Scan for the cell matching the given text and deliver its (x, y) coordinate at center. 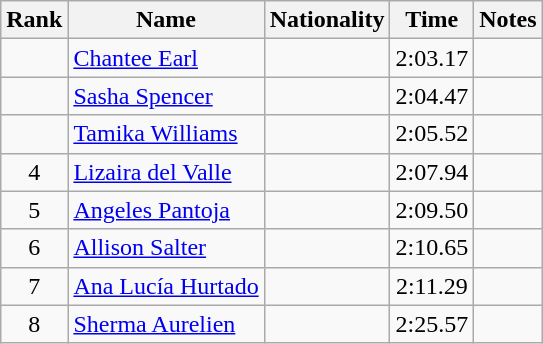
4 (34, 172)
7 (34, 286)
Time (432, 20)
Chantee Earl (166, 58)
Name (166, 20)
8 (34, 324)
Nationality (327, 20)
2:25.57 (432, 324)
Allison Salter (166, 248)
Notes (508, 20)
Rank (34, 20)
Angeles Pantoja (166, 210)
Sherma Aurelien (166, 324)
Sasha Spencer (166, 96)
2:10.65 (432, 248)
2:05.52 (432, 134)
2:11.29 (432, 286)
5 (34, 210)
Lizaira del Valle (166, 172)
2:07.94 (432, 172)
6 (34, 248)
Tamika Williams (166, 134)
Ana Lucía Hurtado (166, 286)
2:09.50 (432, 210)
2:04.47 (432, 96)
2:03.17 (432, 58)
